Return the [X, Y] coordinate for the center point of the cell that contains the specified text.  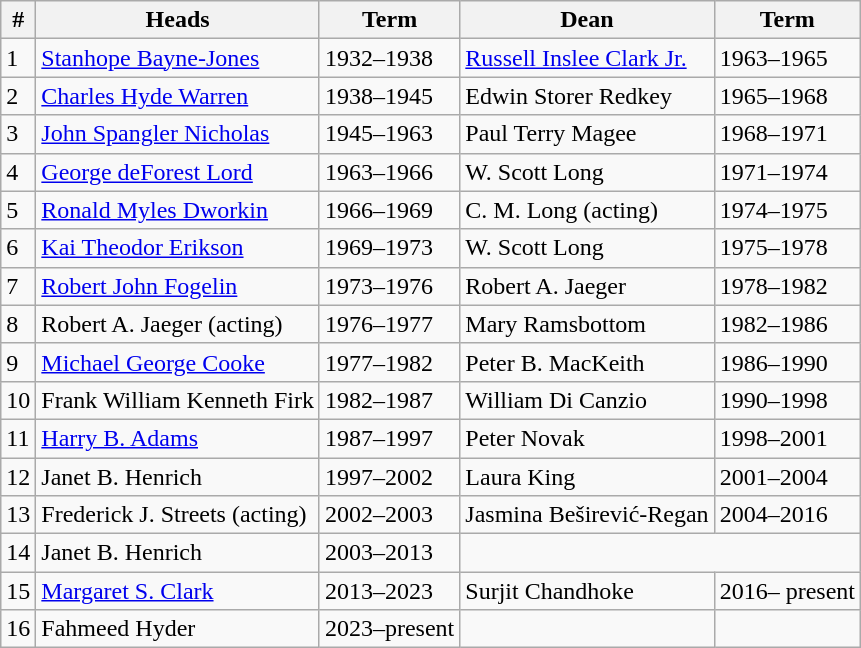
Harry B. Adams [178, 438]
1997–2002 [389, 477]
C. M. Long (acting) [587, 210]
2 [18, 96]
1973–1976 [389, 286]
1965–1968 [787, 96]
1990–1998 [787, 400]
1982–1987 [389, 400]
10 [18, 400]
1945–1963 [389, 134]
William Di Canzio [587, 400]
# [18, 20]
Laura King [587, 477]
Robert A. Jaeger [587, 286]
Margaret S. Clark [178, 591]
1966–1969 [389, 210]
Stanhope Bayne-Jones [178, 58]
2002–2003 [389, 515]
14 [18, 553]
15 [18, 591]
Frederick J. Streets (acting) [178, 515]
Paul Terry Magee [587, 134]
Peter B. MacKeith [587, 362]
Surjit Chandhoke [587, 591]
1977–1982 [389, 362]
1963–1966 [389, 172]
1998–2001 [787, 438]
1971–1974 [787, 172]
1976–1977 [389, 324]
4 [18, 172]
3 [18, 134]
Mary Ramsbottom [587, 324]
12 [18, 477]
Robert John Fogelin [178, 286]
Jasmina Beširević-Regan [587, 515]
Edwin Storer Redkey [587, 96]
1963–1965 [787, 58]
5 [18, 210]
2001–2004 [787, 477]
1969–1973 [389, 248]
Michael George Cooke [178, 362]
1975–1978 [787, 248]
2016– present [787, 591]
John Spangler Nicholas [178, 134]
1982–1986 [787, 324]
7 [18, 286]
2013–2023 [389, 591]
Ronald Myles Dworkin [178, 210]
Frank William Kenneth Firk [178, 400]
1987–1997 [389, 438]
Kai Theodor Erikson [178, 248]
1 [18, 58]
Heads [178, 20]
2004–2016 [787, 515]
1968–1971 [787, 134]
1974–1975 [787, 210]
Robert A. Jaeger (acting) [178, 324]
Peter Novak [587, 438]
1938–1945 [389, 96]
8 [18, 324]
2003–2013 [389, 553]
1986–1990 [787, 362]
11 [18, 438]
Russell Inslee Clark Jr. [587, 58]
16 [18, 629]
Charles Hyde Warren [178, 96]
1932–1938 [389, 58]
2023–present [389, 629]
George deForest Lord [178, 172]
6 [18, 248]
13 [18, 515]
9 [18, 362]
1978–1982 [787, 286]
Dean [587, 20]
Fahmeed Hyder [178, 629]
